Return (x, y) of the center of cell containing provided text 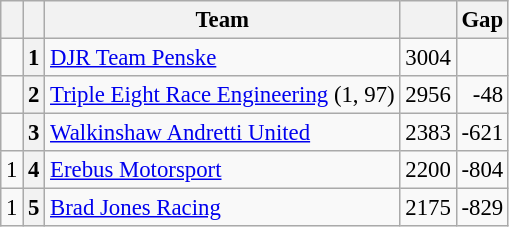
2383 (428, 133)
3 (34, 133)
-621 (482, 133)
Walkinshaw Andretti United (222, 133)
2200 (428, 170)
5 (34, 208)
2175 (428, 208)
Triple Eight Race Engineering (1, 97) (222, 95)
4 (34, 170)
3004 (428, 58)
Gap (482, 20)
2 (34, 95)
-804 (482, 170)
-829 (482, 208)
Brad Jones Racing (222, 208)
DJR Team Penske (222, 58)
Team (222, 20)
Erebus Motorsport (222, 170)
2956 (428, 95)
-48 (482, 95)
